Pinpoint the cell where the given text exists, returning its (x, y) midpoint coordinate. 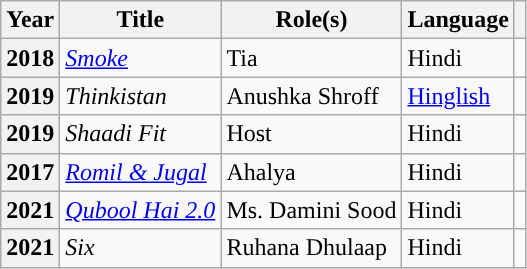
Tia (312, 58)
Qubool Hai 2.0 (140, 210)
Shaadi Fit (140, 134)
Hinglish (458, 96)
Role(s) (312, 20)
Romil & Jugal (140, 172)
Smoke (140, 58)
2017 (30, 172)
2018 (30, 58)
Title (140, 20)
Ruhana Dhulaap (312, 248)
Language (458, 20)
Anushka Shroff (312, 96)
Ms. Damini Sood (312, 210)
Year (30, 20)
Thinkistan (140, 96)
Six (140, 248)
Ahalya (312, 172)
Host (312, 134)
